Pinpoint the cell where the given text exists, returning its [X, Y] midpoint coordinate. 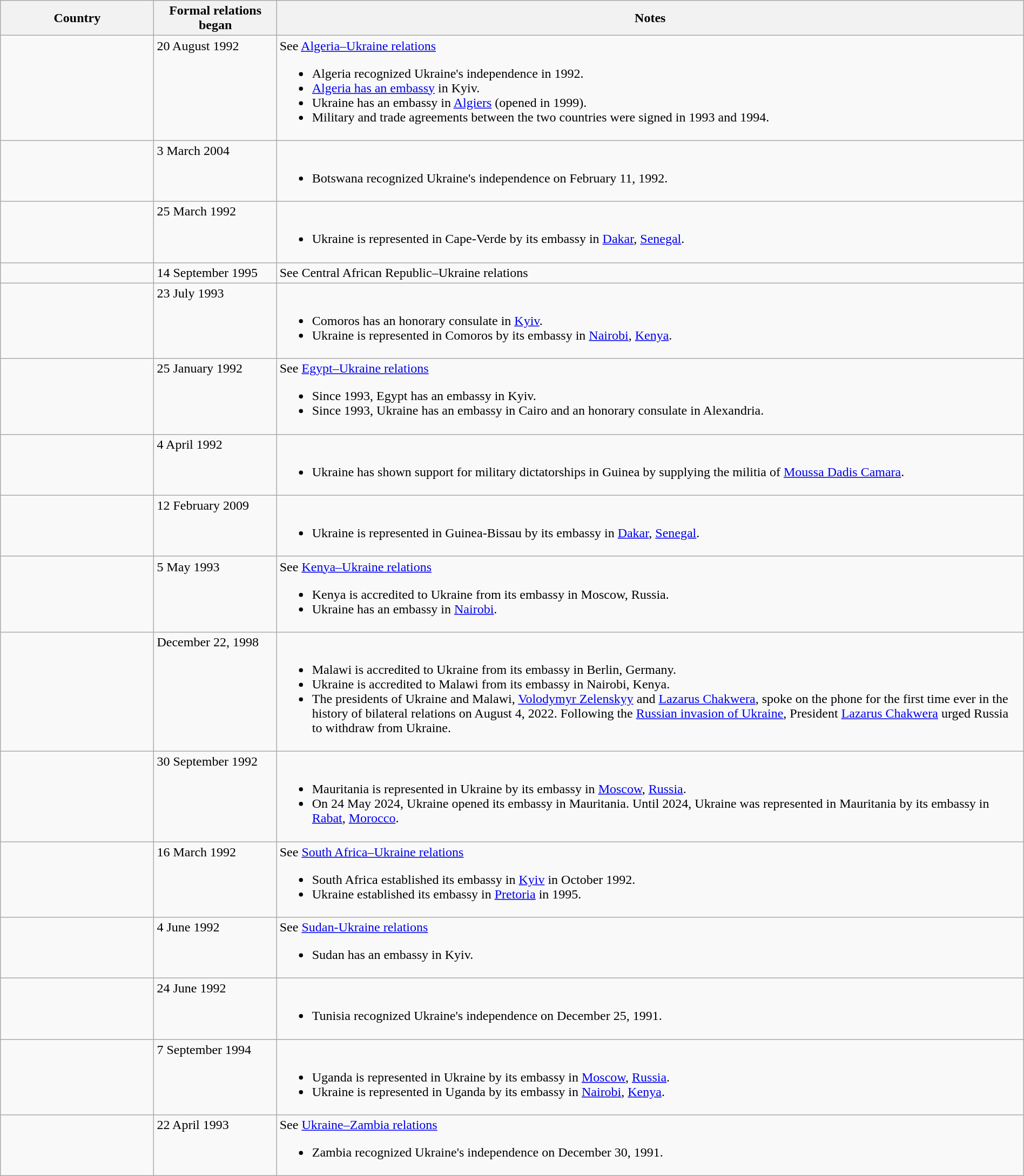
Uganda is represented in Ukraine by its embassy in Moscow, Russia.Ukraine is represented in Uganda by its embassy in Nairobi, Kenya. [650, 1077]
16 March 1992 [215, 879]
4 April 1992 [215, 464]
See Kenya–Ukraine relationsKenya is accredited to Ukraine from its embassy in Moscow, Russia.Ukraine has an embassy in Nairobi. [650, 594]
12 February 2009 [215, 526]
30 September 1992 [215, 796]
25 January 1992 [215, 396]
Ukraine is represented in Cape-Verde by its embassy in Dakar, Senegal. [650, 232]
Country [77, 18]
23 July 1993 [215, 321]
Ukraine has shown support for military dictatorships in Guinea by supplying the militia of Moussa Dadis Camara. [650, 464]
24 June 1992 [215, 1009]
20 August 1992 [215, 88]
4 June 1992 [215, 948]
22 April 1993 [215, 1146]
Botswana recognized Ukraine's independence on February 11, 1992. [650, 171]
Tunisia recognized Ukraine's independence on December 25, 1991. [650, 1009]
Comoros has an honorary consulate in Kyiv.Ukraine is represented in Comoros by its embassy in Nairobi, Kenya. [650, 321]
3 March 2004 [215, 171]
Notes [650, 18]
December 22, 1998 [215, 691]
5 May 1993 [215, 594]
Formal relations began [215, 18]
14 September 1995 [215, 273]
7 September 1994 [215, 1077]
See Sudan-Ukraine relationsSudan has an embassy in Kyiv. [650, 948]
Ukraine is represented in Guinea-Bissau by its embassy in Dakar, Senegal. [650, 526]
See Ukraine–Zambia relationsZambia recognized Ukraine's independence on December 30, 1991. [650, 1146]
See South Africa–Ukraine relationsSouth Africa established its embassy in Kyiv in October 1992.Ukraine established its embassy in Pretoria in 1995. [650, 879]
See Central African Republic–Ukraine relations [650, 273]
25 March 1992 [215, 232]
